Identify which cell holds the provided text, then report its (X, Y) central coordinate. 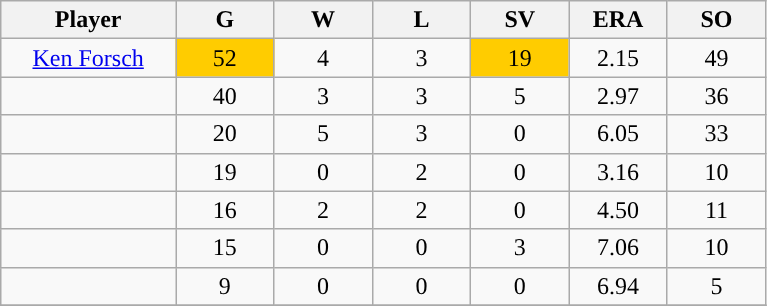
15 (225, 248)
7.06 (618, 248)
2.97 (618, 96)
L (421, 20)
4.50 (618, 210)
33 (716, 134)
G (225, 20)
Ken Forsch (88, 58)
49 (716, 58)
40 (225, 96)
3.16 (618, 172)
2.15 (618, 58)
6.94 (618, 286)
36 (716, 96)
SV (520, 20)
4 (323, 58)
16 (225, 210)
W (323, 20)
Player (88, 20)
11 (716, 210)
20 (225, 134)
52 (225, 58)
6.05 (618, 134)
ERA (618, 20)
SO (716, 20)
9 (225, 286)
